From the cell containing the given text, extract its center point as [X, Y] coordinate. 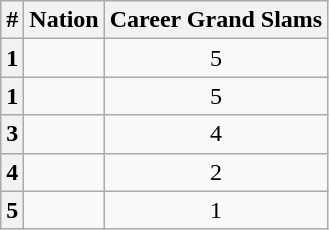
3 [12, 134]
Nation [64, 20]
# [12, 20]
2 [216, 172]
Career Grand Slams [216, 20]
